Pinpoint the cell where the given text exists, returning its [X, Y] midpoint coordinate. 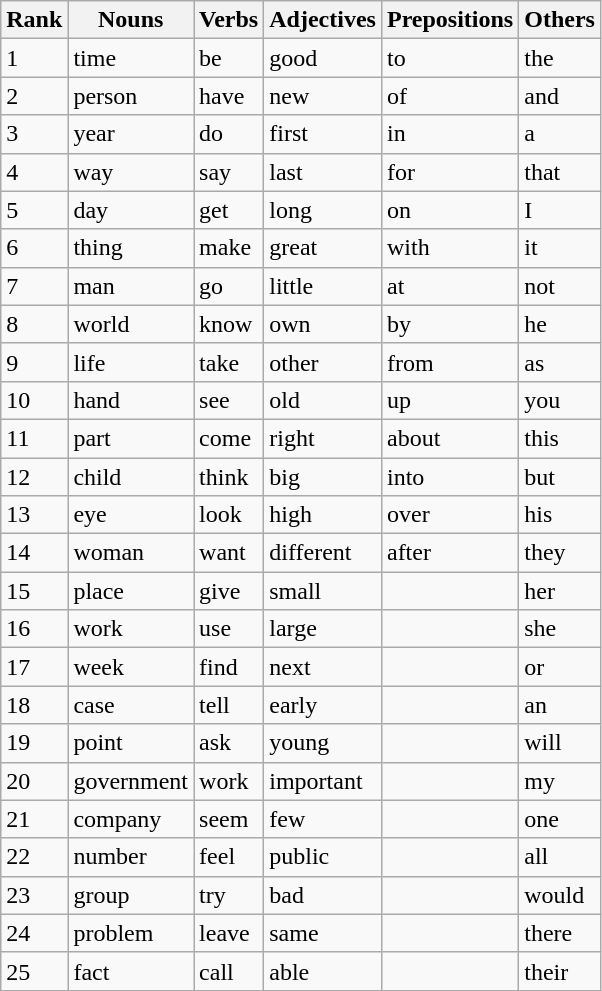
her [560, 591]
come [229, 438]
old [323, 400]
way [131, 172]
23 [34, 895]
government [131, 781]
young [323, 743]
over [450, 515]
I [560, 210]
try [229, 895]
see [229, 400]
my [560, 781]
man [131, 286]
15 [34, 591]
long [323, 210]
with [450, 248]
go [229, 286]
Adjectives [323, 20]
19 [34, 743]
person [131, 96]
8 [34, 324]
up [450, 400]
life [131, 362]
fact [131, 971]
ask [229, 743]
child [131, 477]
they [560, 553]
take [229, 362]
think [229, 477]
be [229, 58]
Nouns [131, 20]
that [560, 172]
hand [131, 400]
at [450, 286]
for [450, 172]
22 [34, 857]
day [131, 210]
about [450, 438]
you [560, 400]
13 [34, 515]
their [560, 971]
bad [323, 895]
after [450, 553]
Rank [34, 20]
12 [34, 477]
not [560, 286]
give [229, 591]
case [131, 705]
eye [131, 515]
group [131, 895]
1 [34, 58]
24 [34, 933]
leave [229, 933]
or [560, 667]
other [323, 362]
place [131, 591]
9 [34, 362]
in [450, 134]
3 [34, 134]
get [229, 210]
a [560, 134]
big [323, 477]
next [323, 667]
few [323, 819]
year [131, 134]
find [229, 667]
same [323, 933]
25 [34, 971]
own [323, 324]
by [450, 324]
as [560, 362]
he [560, 324]
Prepositions [450, 20]
tell [229, 705]
2 [34, 96]
Verbs [229, 20]
7 [34, 286]
time [131, 58]
first [323, 134]
on [450, 210]
feel [229, 857]
last [323, 172]
to [450, 58]
16 [34, 629]
public [323, 857]
woman [131, 553]
Others [560, 20]
new [323, 96]
number [131, 857]
say [229, 172]
11 [34, 438]
14 [34, 553]
have [229, 96]
thing [131, 248]
18 [34, 705]
an [560, 705]
small [323, 591]
from [450, 362]
large [323, 629]
part [131, 438]
5 [34, 210]
seem [229, 819]
look [229, 515]
4 [34, 172]
will [560, 743]
good [323, 58]
of [450, 96]
all [560, 857]
make [229, 248]
able [323, 971]
this [560, 438]
little [323, 286]
20 [34, 781]
high [323, 515]
great [323, 248]
6 [34, 248]
there [560, 933]
want [229, 553]
into [450, 477]
the [560, 58]
problem [131, 933]
point [131, 743]
world [131, 324]
but [560, 477]
do [229, 134]
it [560, 248]
important [323, 781]
company [131, 819]
21 [34, 819]
right [323, 438]
17 [34, 667]
she [560, 629]
one [560, 819]
early [323, 705]
his [560, 515]
know [229, 324]
call [229, 971]
different [323, 553]
week [131, 667]
use [229, 629]
10 [34, 400]
and [560, 96]
would [560, 895]
